Search for the cell housing the specified text and yield its [x, y] center coordinate. 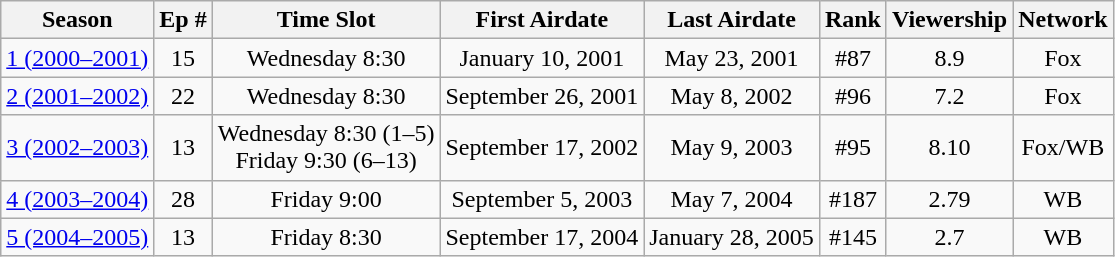
8.10 [949, 148]
#95 [852, 148]
Friday 8:30 [326, 237]
#145 [852, 237]
5 (2004–2005) [78, 237]
3 (2002–2003) [78, 148]
January 28, 2005 [732, 237]
2 (2001–2002) [78, 96]
Wednesday 8:30 (1–5)Friday 9:30 (6–13) [326, 148]
#87 [852, 58]
Viewership [949, 20]
Rank [852, 20]
2.7 [949, 237]
#96 [852, 96]
28 [183, 199]
September 17, 2004 [542, 237]
Ep # [183, 20]
Season [78, 20]
4 (2003–2004) [78, 199]
Time Slot [326, 20]
January 10, 2001 [542, 58]
#187 [852, 199]
Friday 9:00 [326, 199]
22 [183, 96]
8.9 [949, 58]
Last Airdate [732, 20]
September 5, 2003 [542, 199]
May 7, 2004 [732, 199]
May 9, 2003 [732, 148]
Fox/WB [1063, 148]
2.79 [949, 199]
September 17, 2002 [542, 148]
7.2 [949, 96]
May 23, 2001 [732, 58]
September 26, 2001 [542, 96]
1 (2000–2001) [78, 58]
Network [1063, 20]
15 [183, 58]
May 8, 2002 [732, 96]
First Airdate [542, 20]
